Identify which cell holds the provided text, then report its [x, y] central coordinate. 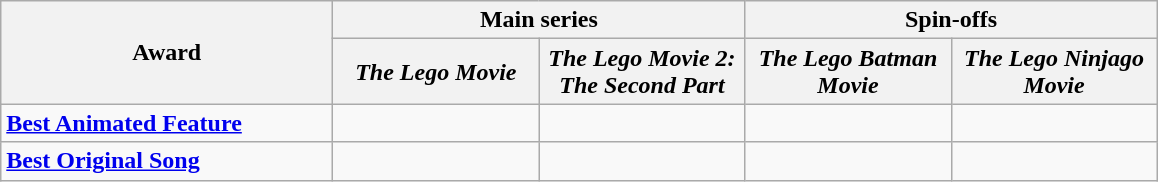
The Lego Ninjago Movie [1054, 72]
Best Original Song [167, 161]
The Lego Movie [436, 72]
The Lego Movie 2: The Second Part [642, 72]
Main series [539, 20]
Award [167, 52]
The Lego Batman Movie [848, 72]
Spin-offs [951, 20]
Best Animated Feature [167, 123]
